Find where the given text appears and provide that cell's center as (X, Y) coordinate. 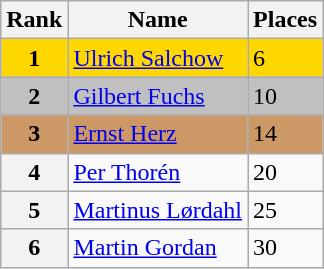
10 (286, 96)
25 (286, 210)
20 (286, 172)
Per Thorén (158, 172)
14 (286, 134)
2 (34, 96)
Ernst Herz (158, 134)
3 (34, 134)
Places (286, 20)
Ulrich Salchow (158, 58)
Martin Gordan (158, 248)
Gilbert Fuchs (158, 96)
4 (34, 172)
Martinus Lørdahl (158, 210)
Rank (34, 20)
1 (34, 58)
5 (34, 210)
30 (286, 248)
Name (158, 20)
